Identify which cell holds the provided text, then report its [x, y] central coordinate. 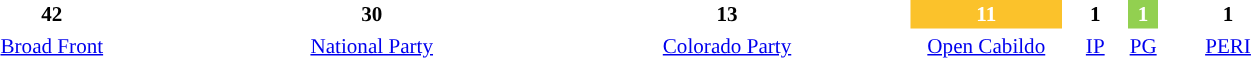
13 [727, 14]
30 [372, 14]
11 [986, 14]
